Capture the cell that displays the provided text and extract its (X, Y) central coordinate. 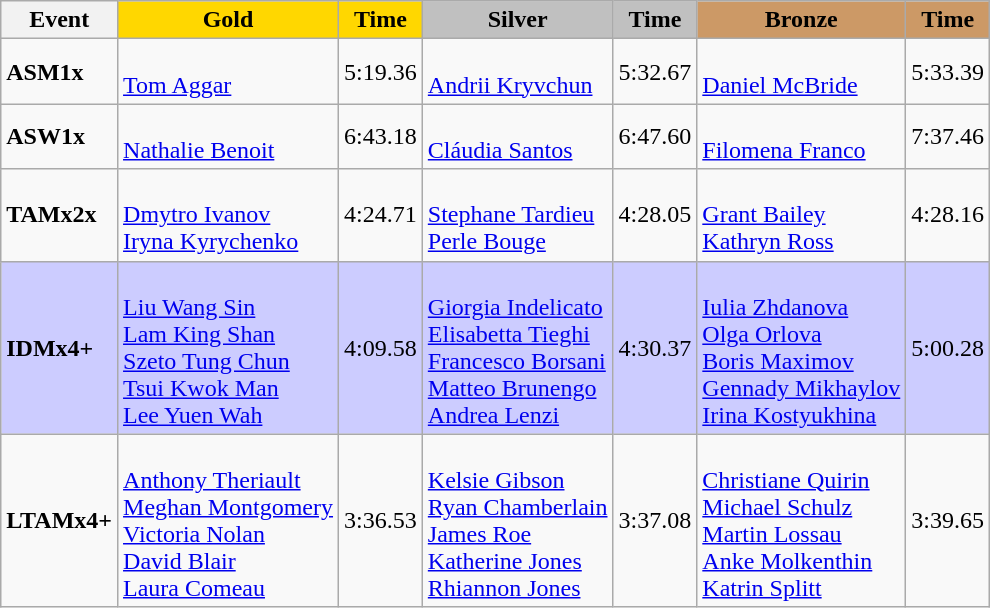
Gold (228, 20)
Dmytro IvanovIryna Kyrychenko (228, 215)
LTAMx4+ (60, 520)
6:43.18 (381, 136)
IDMx4+ (60, 348)
TAMx2x (60, 215)
Kelsie GibsonRyan ChamberlainJames RoeKatherine JonesRhiannon Jones (518, 520)
Daniel McBride (802, 72)
4:30.37 (655, 348)
3:39.65 (948, 520)
Cláudia Santos (518, 136)
4:28.05 (655, 215)
Event (60, 20)
4:28.16 (948, 215)
5:33.39 (948, 72)
Andrii Kryvchun (518, 72)
6:47.60 (655, 136)
4:24.71 (381, 215)
Tom Aggar (228, 72)
5:00.28 (948, 348)
5:32.67 (655, 72)
7:37.46 (948, 136)
3:36.53 (381, 520)
4:09.58 (381, 348)
Bronze (802, 20)
Grant BaileyKathryn Ross (802, 215)
Iulia ZhdanovaOlga OrlovaBoris MaximovGennady MikhaylovIrina Kostyukhina (802, 348)
Giorgia IndelicatoElisabetta TieghiFrancesco BorsaniMatteo BrunengoAndrea Lenzi (518, 348)
Liu Wang SinLam King ShanSzeto Tung ChunTsui Kwok ManLee Yuen Wah (228, 348)
Christiane QuirinMichael SchulzMartin LossauAnke MolkenthinKatrin Splitt (802, 520)
Stephane TardieuPerle Bouge (518, 215)
ASW1x (60, 136)
Nathalie Benoit (228, 136)
Anthony TheriaultMeghan MontgomeryVictoria NolanDavid BlairLaura Comeau (228, 520)
Filomena Franco (802, 136)
ASM1x (60, 72)
Silver (518, 20)
5:19.36 (381, 72)
3:37.08 (655, 520)
